Scan for the cell matching the given text and deliver its (X, Y) coordinate at center. 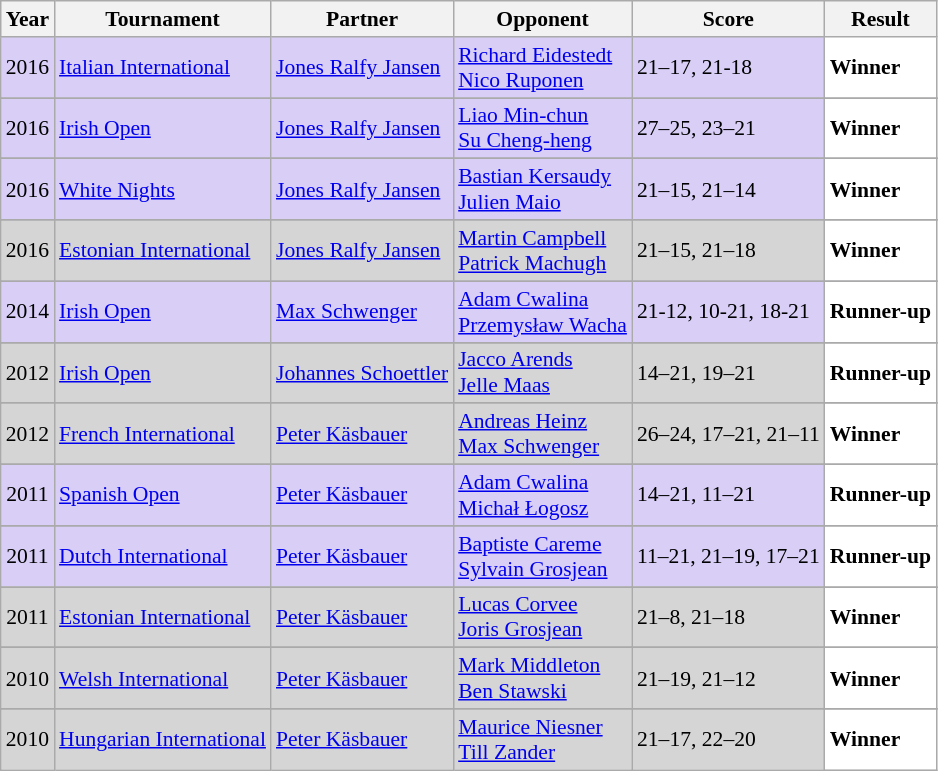
Maurice Niesner Till Zander (542, 740)
21–17, 21-18 (728, 68)
27–25, 23–21 (728, 128)
Martin Campbell Patrick Machugh (542, 250)
21–15, 21–14 (728, 190)
Jacco Arends Jelle Maas (542, 372)
21-12, 10-21, 18-21 (728, 312)
21–8, 21–18 (728, 618)
Mark Middleton Ben Stawski (542, 678)
21–19, 21–12 (728, 678)
Italian International (162, 68)
Result (880, 19)
Johannes Schoettler (362, 372)
Year (28, 19)
Score (728, 19)
14–21, 11–21 (728, 496)
Liao Min-chun Su Cheng-heng (542, 128)
Dutch International (162, 556)
Tournament (162, 19)
Bastian Kersaudy Julien Maio (542, 190)
26–24, 17–21, 21–11 (728, 434)
Andreas Heinz Max Schwenger (542, 434)
Adam Cwalina Przemysław Wacha (542, 312)
Partner (362, 19)
Welsh International (162, 678)
Richard Eidestedt Nico Ruponen (542, 68)
2014 (28, 312)
21–17, 22–20 (728, 740)
Max Schwenger (362, 312)
French International (162, 434)
Lucas Corvee Joris Grosjean (542, 618)
21–15, 21–18 (728, 250)
11–21, 21–19, 17–21 (728, 556)
Hungarian International (162, 740)
Adam Cwalina Michał Łogosz (542, 496)
14–21, 19–21 (728, 372)
White Nights (162, 190)
Opponent (542, 19)
Baptiste Careme Sylvain Grosjean (542, 556)
Spanish Open (162, 496)
